Find where the given text appears and provide that cell's center as [x, y] coordinate. 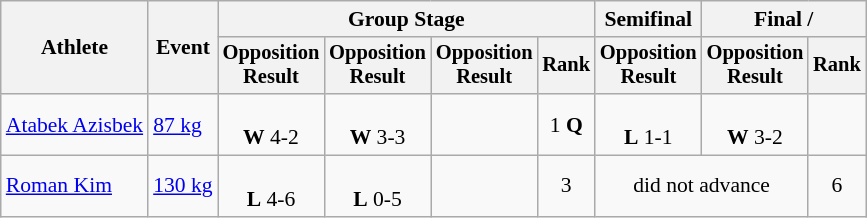
W 4-2 [272, 124]
Final / [784, 19]
Atabek Azisbek [74, 124]
W 3-3 [378, 124]
Event [182, 48]
did not advance [702, 186]
Athlete [74, 48]
Group Stage [406, 19]
130 kg [182, 186]
Roman Kim [74, 186]
3 [566, 186]
L 4-6 [272, 186]
1 Q [566, 124]
6 [837, 186]
W 3-2 [756, 124]
Semifinal [648, 19]
L 0-5 [378, 186]
87 kg [182, 124]
L 1-1 [648, 124]
